Provide the [X, Y] coordinate of the cell's center where the given text is located.  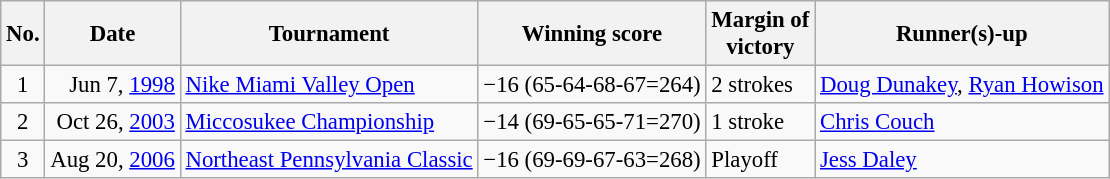
Jun 7, 1998 [112, 85]
Chris Couch [962, 122]
1 [23, 85]
−16 (65-64-68-67=264) [592, 85]
No. [23, 34]
3 [23, 160]
Aug 20, 2006 [112, 160]
Miccosukee Championship [329, 122]
−16 (69-69-67-63=268) [592, 160]
Playoff [760, 160]
Nike Miami Valley Open [329, 85]
2 [23, 122]
Jess Daley [962, 160]
Margin ofvictory [760, 34]
Runner(s)-up [962, 34]
Doug Dunakey, Ryan Howison [962, 85]
Oct 26, 2003 [112, 122]
Date [112, 34]
−14 (69-65-65-71=270) [592, 122]
2 strokes [760, 85]
Tournament [329, 34]
1 stroke [760, 122]
Northeast Pennsylvania Classic [329, 160]
Winning score [592, 34]
